Pinpoint the cell where the given text exists, returning its (x, y) midpoint coordinate. 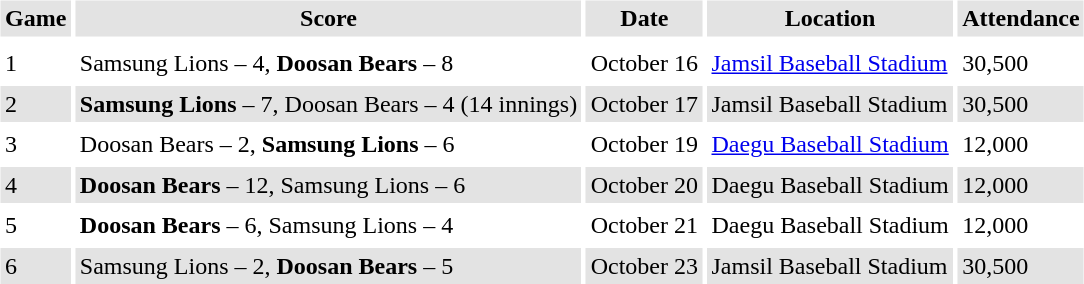
Attendance (1021, 18)
Score (328, 18)
1 (35, 64)
October 20 (644, 185)
Doosan Bears – 12, Samsung Lions – 6 (328, 185)
2 (35, 104)
Doosan Bears – 6, Samsung Lions – 4 (328, 226)
5 (35, 226)
October 17 (644, 104)
Samsung Lions – 4, Doosan Bears – 8 (328, 64)
October 16 (644, 64)
Samsung Lions – 7, Doosan Bears – 4 (14 innings) (328, 104)
Location (830, 18)
6 (35, 266)
Date (644, 18)
3 (35, 144)
4 (35, 185)
Game (35, 18)
Doosan Bears – 2, Samsung Lions – 6 (328, 144)
Samsung Lions – 2, Doosan Bears – 5 (328, 266)
October 23 (644, 266)
October 21 (644, 226)
October 19 (644, 144)
